Search for the cell housing the specified text and yield its [x, y] center coordinate. 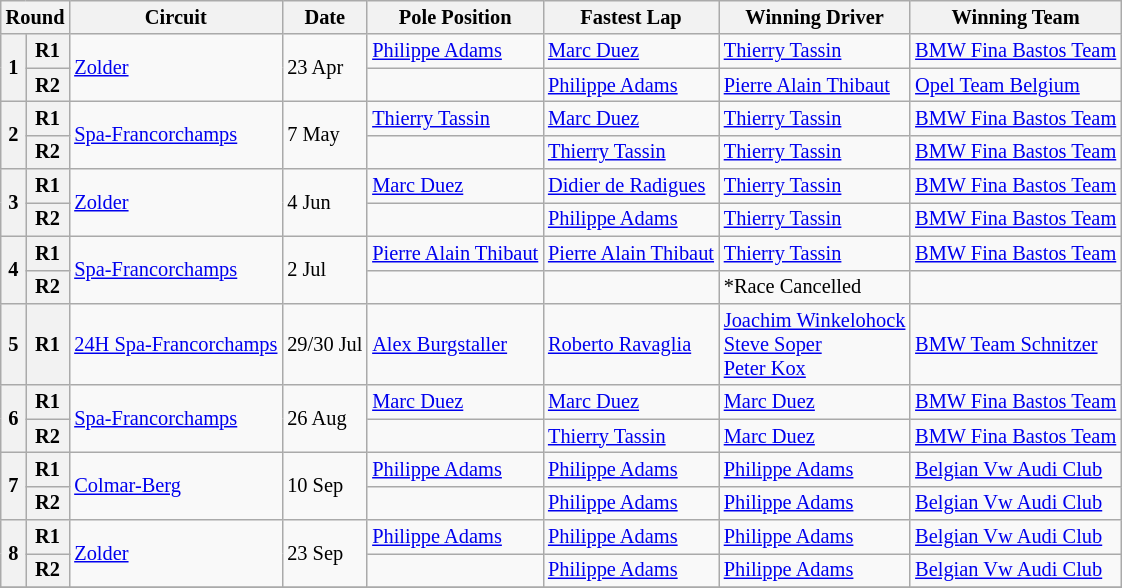
4 Jun [324, 202]
2 Jul [324, 270]
6 [14, 418]
Didier de Radigues [631, 186]
Alex Burgstaller [455, 344]
5 [14, 344]
Circuit [176, 17]
26 Aug [324, 418]
7 [14, 486]
1 [14, 68]
Pole Position [455, 17]
Date [324, 17]
8 [14, 554]
Opel Team Belgium [1016, 85]
2 [14, 134]
Roberto Ravaglia [631, 344]
BMW Team Schnitzer [1016, 344]
Winning Driver [814, 17]
*Race Cancelled [814, 287]
24H Spa-Francorchamps [176, 344]
Joachim Winkelohock Steve Soper Peter Kox [814, 344]
Round [36, 17]
29/30 Jul [324, 344]
Colmar-Berg [176, 486]
Winning Team [1016, 17]
4 [14, 270]
3 [14, 202]
23 Apr [324, 68]
10 Sep [324, 486]
Fastest Lap [631, 17]
7 May [324, 134]
23 Sep [324, 554]
